Find where the given text appears and provide that cell's center as (X, Y) coordinate. 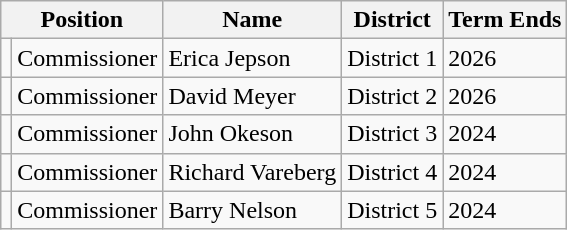
Richard Vareberg (252, 172)
District 5 (392, 210)
District 3 (392, 134)
Erica Jepson (252, 58)
Position (82, 20)
David Meyer (252, 96)
John Okeson (252, 134)
District (392, 20)
District 2 (392, 96)
District 1 (392, 58)
District 4 (392, 172)
Barry Nelson (252, 210)
Name (252, 20)
Term Ends (505, 20)
